Scan for the cell matching the given text and deliver its (X, Y) coordinate at center. 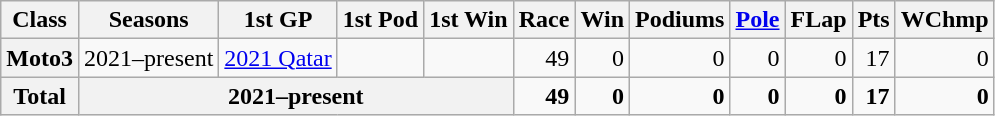
1st Pod (380, 20)
Pts (874, 20)
Class (40, 20)
2021 Qatar (278, 58)
Race (544, 20)
Seasons (148, 20)
Moto3 (40, 58)
Total (40, 96)
Win (602, 20)
Podiums (680, 20)
1st Win (469, 20)
WChmp (944, 20)
FLap (818, 20)
Pole (758, 20)
1st GP (278, 20)
